Return [x, y] of the center of cell containing provided text 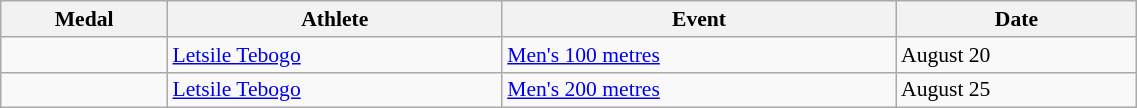
August 20 [1016, 55]
Men's 200 metres [699, 90]
Men's 100 metres [699, 55]
Athlete [334, 19]
August 25 [1016, 90]
Date [1016, 19]
Event [699, 19]
Medal [84, 19]
